Detect which cell encompasses the target text, then output its [x, y] center coordinate. 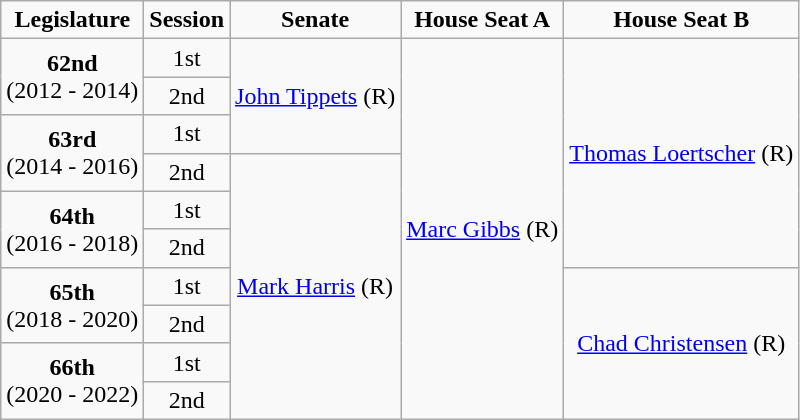
Chad Christensen (R) [682, 343]
66th (2020 - 2022) [72, 381]
Session [187, 20]
Marc Gibbs (R) [482, 230]
Legislature [72, 20]
Mark Harris (R) [316, 286]
64th (2016 - 2018) [72, 229]
House Seat B [682, 20]
Thomas Loertscher (R) [682, 153]
65th (2018 - 2020) [72, 305]
63rd (2014 - 2016) [72, 153]
62nd (2012 - 2014) [72, 77]
John Tippets (R) [316, 96]
House Seat A [482, 20]
Senate [316, 20]
